Return the [x, y] coordinate for the center point of the cell that contains the specified text.  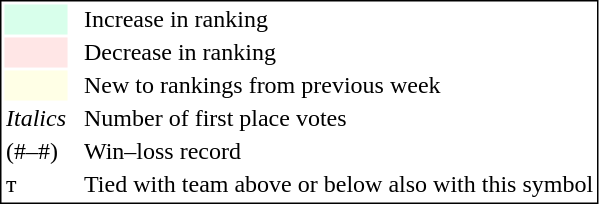
Tied with team above or below also with this symbol [338, 185]
(#–#) [36, 151]
Increase in ranking [338, 19]
New to rankings from previous week [338, 85]
Italics [36, 119]
т [36, 185]
Decrease in ranking [338, 53]
Win–loss record [338, 151]
Number of first place votes [338, 119]
